Find where the given text appears and provide that cell's center as [x, y] coordinate. 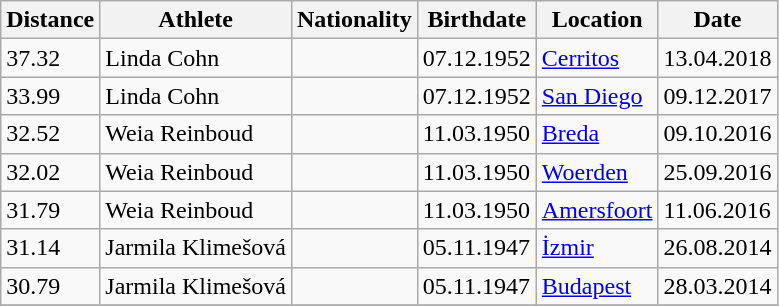
33.99 [50, 96]
Amersfoort [597, 210]
Distance [50, 20]
Birthdate [476, 20]
İzmir [597, 248]
Breda [597, 134]
32.02 [50, 172]
Budapest [597, 286]
25.09.2016 [718, 172]
26.08.2014 [718, 248]
28.03.2014 [718, 286]
09.12.2017 [718, 96]
San Diego [597, 96]
32.52 [50, 134]
11.06.2016 [718, 210]
31.79 [50, 210]
Woerden [597, 172]
13.04.2018 [718, 58]
Cerritos [597, 58]
37.32 [50, 58]
Nationality [354, 20]
31.14 [50, 248]
Location [597, 20]
Date [718, 20]
09.10.2016 [718, 134]
Athlete [196, 20]
30.79 [50, 286]
